Provide the (x, y) coordinate of the cell's center where the given text is located.  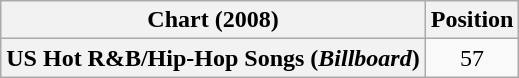
US Hot R&B/Hip-Hop Songs (Billboard) (213, 58)
Position (472, 20)
Chart (2008) (213, 20)
57 (472, 58)
